Pinpoint the cell where the given text exists, returning its [x, y] midpoint coordinate. 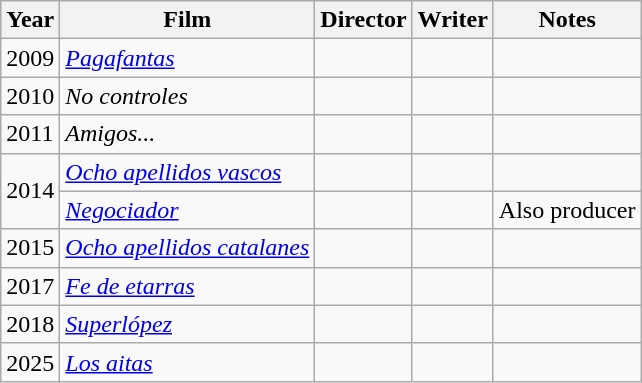
2017 [30, 286]
2010 [30, 96]
2014 [30, 191]
Pagafantas [188, 58]
Writer [452, 20]
Director [364, 20]
Year [30, 20]
2018 [30, 324]
No controles [188, 96]
2025 [30, 362]
Also producer [567, 210]
Amigos... [188, 134]
Fe de etarras [188, 286]
Los aitas [188, 362]
2011 [30, 134]
Notes [567, 20]
2009 [30, 58]
Ocho apellidos vascos [188, 172]
Negociador [188, 210]
Ocho apellidos catalanes [188, 248]
Film [188, 20]
2015 [30, 248]
Superlópez [188, 324]
